Scan for the cell matching the given text and deliver its [x, y] coordinate at center. 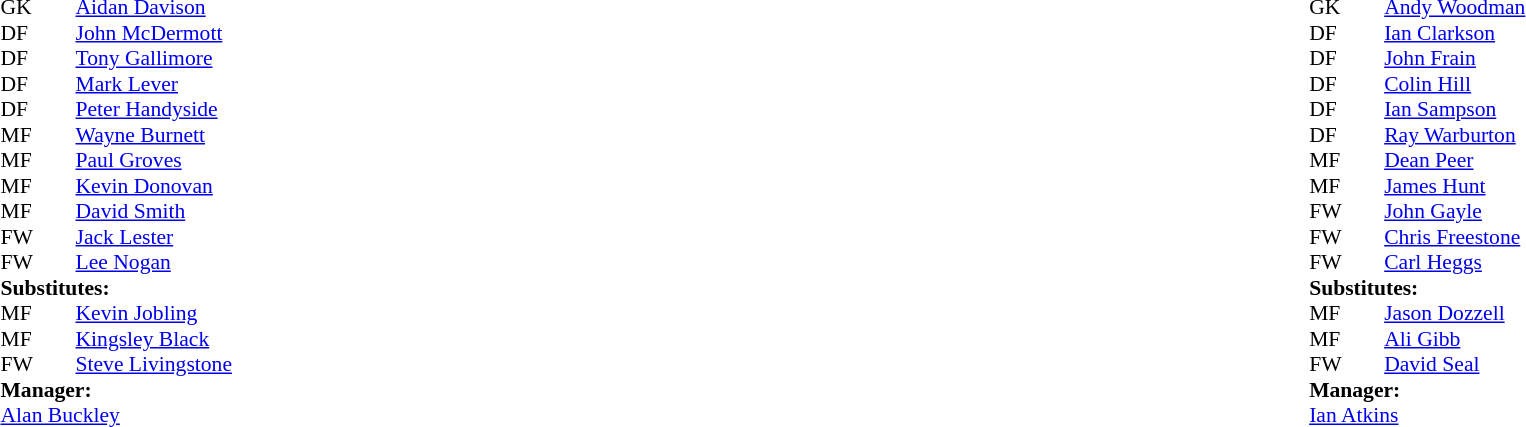
Colin Hill [1454, 84]
Wayne Burnett [154, 135]
John McDermott [154, 33]
Ian Clarkson [1454, 33]
Chris Freestone [1454, 237]
Ian Sampson [1454, 109]
David Smith [154, 211]
John Frain [1454, 59]
Lee Nogan [154, 263]
Carl Heggs [1454, 263]
Steve Livingstone [154, 365]
Paul Groves [154, 161]
Mark Lever [154, 84]
Jason Dozzell [1454, 313]
Kingsley Black [154, 339]
Ray Warburton [1454, 135]
David Seal [1454, 365]
Kevin Jobling [154, 313]
Jack Lester [154, 237]
Dean Peer [1454, 161]
Peter Handyside [154, 109]
Tony Gallimore [154, 59]
James Hunt [1454, 186]
John Gayle [1454, 211]
Ali Gibb [1454, 339]
Kevin Donovan [154, 186]
